From the cell containing the given text, extract its center point as (x, y) coordinate. 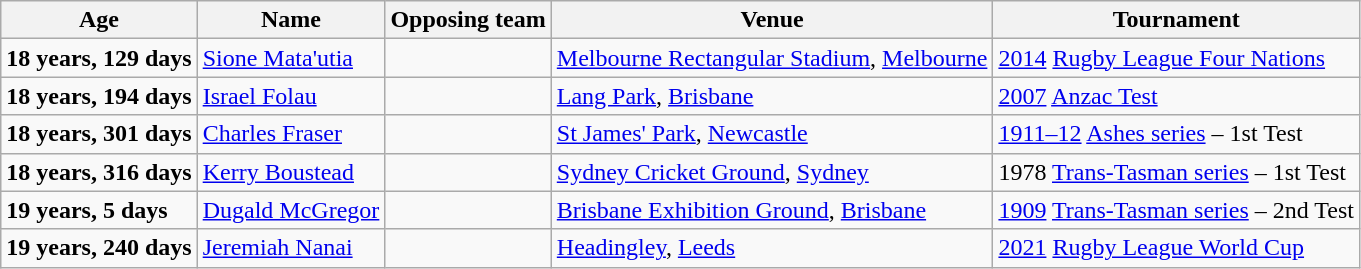
Opposing team (468, 20)
Sydney Cricket Ground, Sydney (772, 172)
18 years, 194 days (99, 96)
Melbourne Rectangular Stadium, Melbourne (772, 58)
Brisbane Exhibition Ground, Brisbane (772, 210)
19 years, 240 days (99, 248)
Headingley, Leeds (772, 248)
Dugald McGregor (291, 210)
Sione Mata'utia (291, 58)
Charles Fraser (291, 134)
1911–12 Ashes series – 1st Test (1176, 134)
St James' Park, Newcastle (772, 134)
2014 Rugby League Four Nations (1176, 58)
18 years, 301 days (99, 134)
Lang Park, Brisbane (772, 96)
18 years, 129 days (99, 58)
Israel Folau (291, 96)
Name (291, 20)
2007 Anzac Test (1176, 96)
1978 Trans-Tasman series – 1st Test (1176, 172)
Age (99, 20)
Venue (772, 20)
2021 Rugby League World Cup (1176, 248)
Jeremiah Nanai (291, 248)
Kerry Boustead (291, 172)
19 years, 5 days (99, 210)
18 years, 316 days (99, 172)
Tournament (1176, 20)
1909 Trans-Tasman series – 2nd Test (1176, 210)
